Search for the cell housing the specified text and yield its [X, Y] center coordinate. 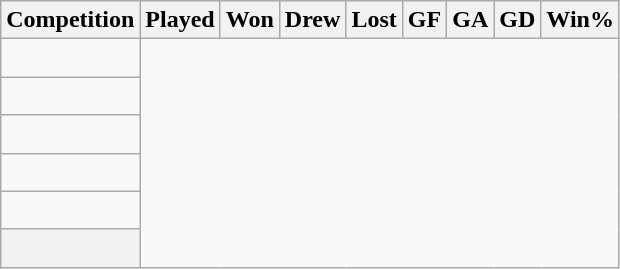
Played [180, 20]
Competition [70, 20]
Lost [374, 20]
Won [250, 20]
GA [470, 20]
Drew [312, 20]
GD [518, 20]
GF [424, 20]
Win% [580, 20]
